Scan for the cell matching the given text and deliver its [x, y] coordinate at center. 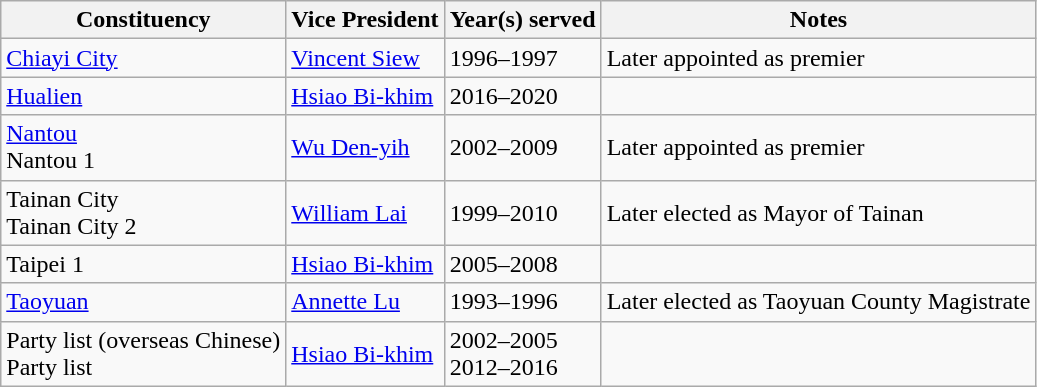
Vice President [365, 20]
Notes [818, 20]
Taoyuan [144, 302]
William Lai [365, 212]
2002–20052012–2016 [522, 354]
Hualien [144, 96]
2016–2020 [522, 96]
Taipei 1 [144, 264]
1996–1997 [522, 58]
NantouNantou 1 [144, 148]
1993–1996 [522, 302]
Chiayi City [144, 58]
Tainan CityTainan City 2 [144, 212]
Constituency [144, 20]
Wu Den-yih [365, 148]
Later elected as Mayor of Tainan [818, 212]
Year(s) served [522, 20]
2002–2009 [522, 148]
Later elected as Taoyuan County Magistrate [818, 302]
2005–2008 [522, 264]
1999–2010 [522, 212]
Annette Lu [365, 302]
Party list (overseas Chinese)Party list [144, 354]
Vincent Siew [365, 58]
